Determine the (X, Y) coordinate at the center of the cell enclosing the given text.  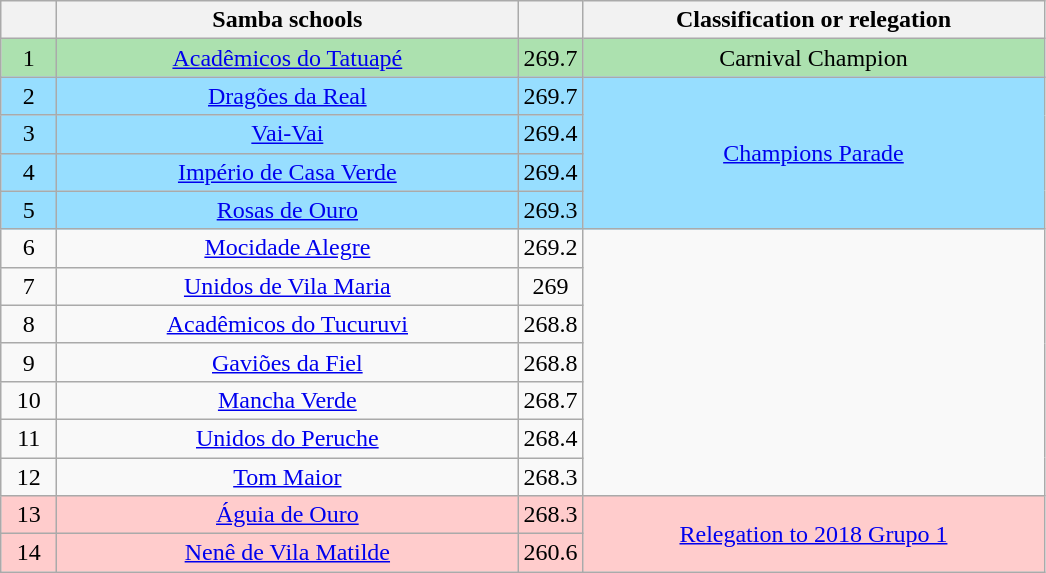
Império de Casa Verde (288, 172)
8 (29, 324)
Unidos do Peruche (288, 438)
Classification or relegation (814, 20)
Mocidade Alegre (288, 248)
13 (29, 515)
Gaviões da Fiel (288, 362)
Dragões da Real (288, 96)
1 (29, 58)
Vai-Vai (288, 134)
7 (29, 286)
269 (550, 286)
260.6 (550, 553)
Mancha Verde (288, 400)
268.7 (550, 400)
Águia de Ouro (288, 515)
14 (29, 553)
5 (29, 210)
Acadêmicos do Tucuruvi (288, 324)
3 (29, 134)
4 (29, 172)
11 (29, 438)
Rosas de Ouro (288, 210)
269.3 (550, 210)
Samba schools (288, 20)
268.4 (550, 438)
9 (29, 362)
10 (29, 400)
2 (29, 96)
Nenê de Vila Matilde (288, 553)
Unidos de Vila Maria (288, 286)
6 (29, 248)
Champions Parade (814, 153)
Acadêmicos do Tatuapé (288, 58)
Carnival Champion (814, 58)
Tom Maior (288, 477)
Relegation to 2018 Grupo 1 (814, 534)
12 (29, 477)
269.2 (550, 248)
